Find where the given text appears and provide that cell's center as (X, Y) coordinate. 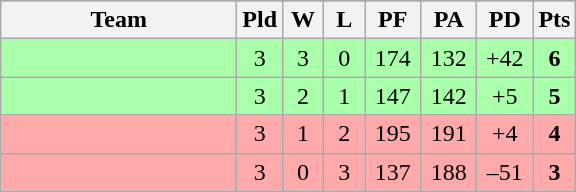
4 (554, 134)
Pts (554, 20)
132 (449, 58)
137 (393, 172)
PF (393, 20)
PA (449, 20)
+5 (505, 96)
W (304, 20)
6 (554, 58)
L (344, 20)
+42 (505, 58)
191 (449, 134)
5 (554, 96)
+4 (505, 134)
195 (393, 134)
–51 (505, 172)
Team (119, 20)
PD (505, 20)
188 (449, 172)
Pld (260, 20)
147 (393, 96)
142 (449, 96)
174 (393, 58)
